Find where the given text appears and provide that cell's center as (x, y) coordinate. 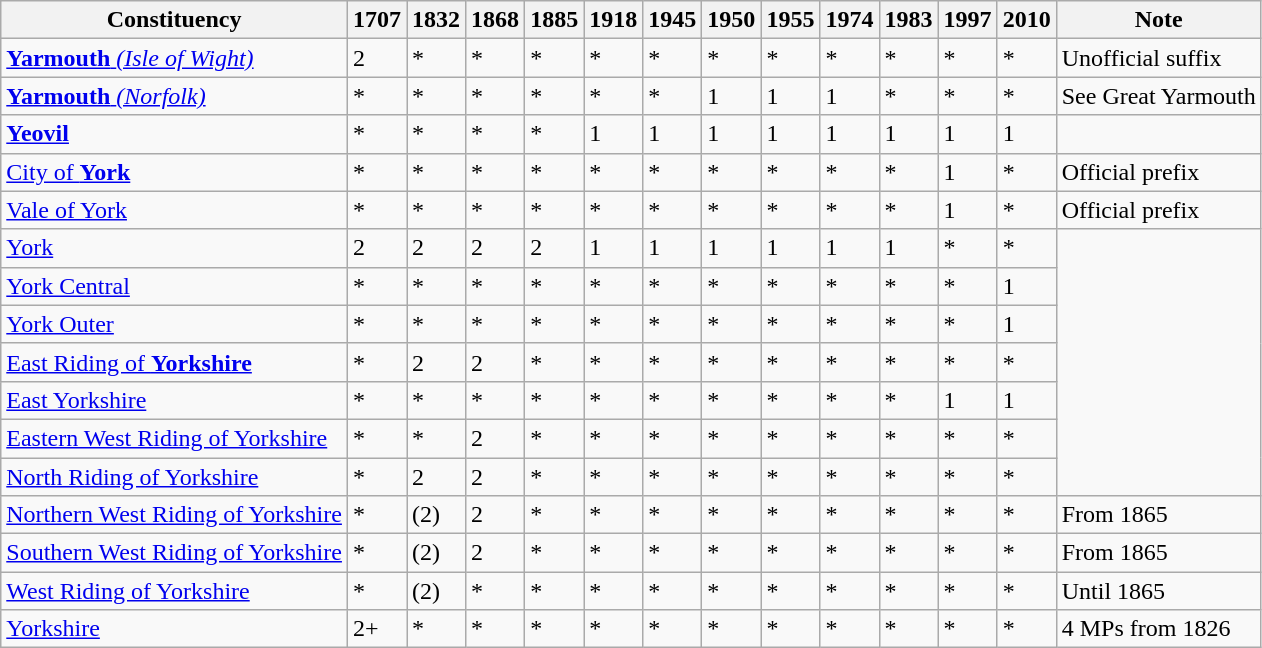
West Riding of Yorkshire (174, 591)
1885 (554, 20)
1983 (908, 20)
Vale of York (174, 210)
Yorkshire (174, 629)
Yarmouth (Isle of Wight) (174, 58)
Northern West Riding of Yorkshire (174, 515)
York Central (174, 286)
Unofficial suffix (1158, 58)
2+ (376, 629)
City of York (174, 172)
Note (1158, 20)
East Yorkshire (174, 400)
East Riding of Yorkshire (174, 362)
4 MPs from 1826 (1158, 629)
1832 (436, 20)
North Riding of Yorkshire (174, 477)
1918 (614, 20)
1997 (968, 20)
Southern West Riding of Yorkshire (174, 553)
York (174, 248)
1945 (672, 20)
1707 (376, 20)
2010 (1026, 20)
1868 (496, 20)
Until 1865 (1158, 591)
1974 (850, 20)
Yeovil (174, 134)
York Outer (174, 324)
Constituency (174, 20)
Eastern West Riding of Yorkshire (174, 438)
1955 (790, 20)
1950 (732, 20)
Yarmouth (Norfolk) (174, 96)
See Great Yarmouth (1158, 96)
